Detect which cell encompasses the target text, then output its (x, y) center coordinate. 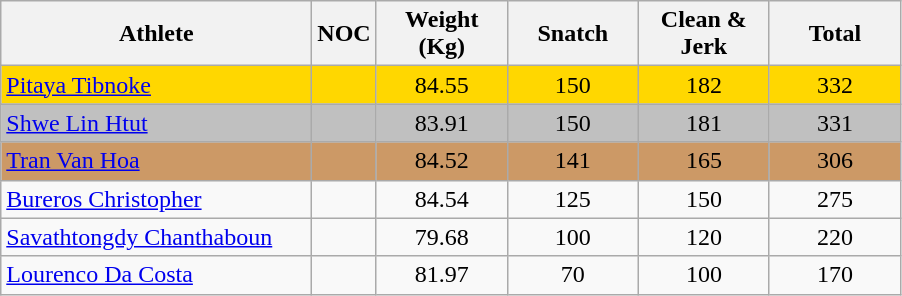
120 (704, 237)
Shwe Lin Htut (156, 123)
125 (572, 199)
220 (834, 237)
Pitaya Tibnoke (156, 85)
275 (834, 199)
Tran Van Hoa (156, 161)
181 (704, 123)
331 (834, 123)
81.97 (442, 275)
306 (834, 161)
84.54 (442, 199)
NOC (344, 34)
83.91 (442, 123)
Athlete (156, 34)
Clean & Jerk (704, 34)
165 (704, 161)
170 (834, 275)
141 (572, 161)
84.52 (442, 161)
Lourenco Da Costa (156, 275)
Weight (Kg) (442, 34)
Total (834, 34)
Snatch (572, 34)
Savathtongdy Chanthaboun (156, 237)
84.55 (442, 85)
70 (572, 275)
332 (834, 85)
Bureros Christopher (156, 199)
182 (704, 85)
79.68 (442, 237)
